Pinpoint the cell where the given text exists, returning its (x, y) midpoint coordinate. 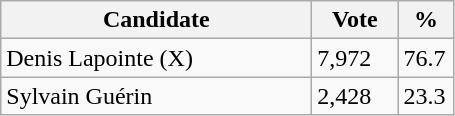
Candidate (156, 20)
23.3 (426, 96)
Vote (355, 20)
Sylvain Guérin (156, 96)
Denis Lapointe (X) (156, 58)
2,428 (355, 96)
76.7 (426, 58)
% (426, 20)
7,972 (355, 58)
